Determine the (X, Y) coordinate at the center of the cell enclosing the given text.  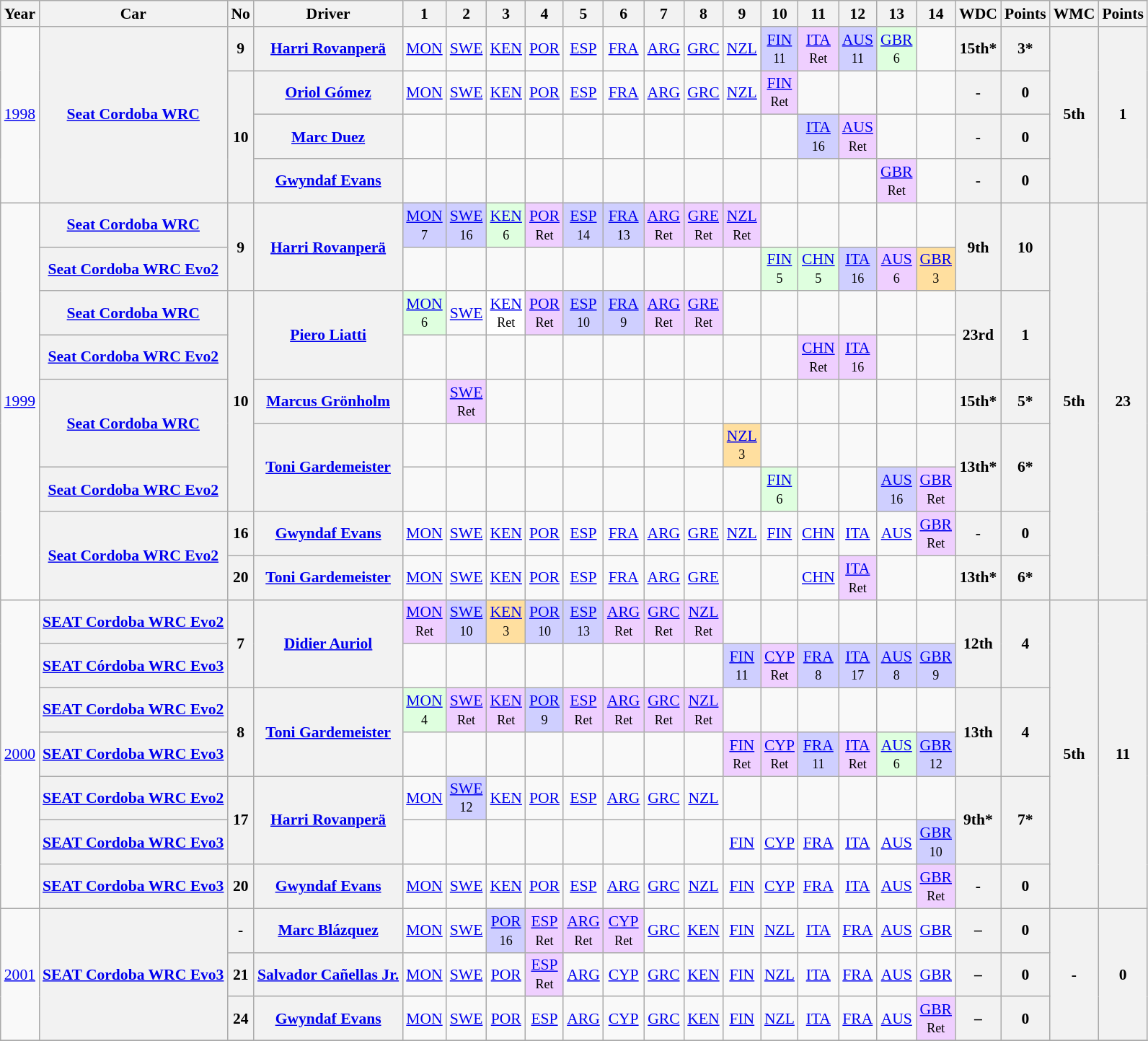
23 (1123, 401)
ITA17 (858, 667)
SWE16 (467, 225)
FRA13 (624, 225)
1998 (20, 115)
7* (1025, 820)
6 (624, 14)
AUSRet (858, 137)
12th (978, 644)
16 (241, 534)
SEAT Córdoba WRC Evo3 (133, 667)
Marc Blázquez (328, 931)
MON6 (424, 313)
3* (1025, 49)
2 (467, 14)
FRA11 (818, 755)
Year (20, 14)
GBR3 (936, 268)
SWE10 (467, 622)
No (241, 14)
2001 (20, 974)
AUS16 (897, 489)
AUS8 (897, 667)
5* (1025, 401)
ESP14 (583, 225)
GBR10 (936, 843)
Driver (328, 14)
12 (858, 14)
Oriol Gómez (328, 92)
KEN6 (505, 225)
NZL3 (742, 446)
9th* (978, 820)
1999 (20, 401)
SWE12 (467, 798)
AUS11 (858, 49)
ESP10 (583, 313)
MON7 (424, 225)
Piero Liatti (328, 335)
FIN5 (780, 268)
Marc Duez (328, 137)
POR16 (505, 931)
21 (241, 974)
GBR6 (897, 49)
MONRet (424, 622)
FRA9 (624, 313)
CHNRet (818, 358)
KEN3 (505, 622)
24 (241, 1019)
17 (241, 820)
FIN6 (780, 489)
Didier Auriol (328, 644)
9th (978, 247)
GBR9 (936, 667)
ESP13 (583, 622)
5 (583, 14)
CHN5 (818, 268)
13 (897, 14)
WMC (1074, 14)
23rd (978, 335)
FRA8 (818, 667)
13th (978, 732)
Car (133, 14)
WDC (978, 14)
Salvador Cañellas Jr. (328, 974)
3 (505, 14)
POR10 (544, 622)
Marcus Grönholm (328, 401)
POR9 (544, 710)
MON4 (424, 710)
14 (936, 14)
2000 (20, 754)
GBR12 (936, 755)
